Scan for the cell matching the given text and deliver its [X, Y] coordinate at center. 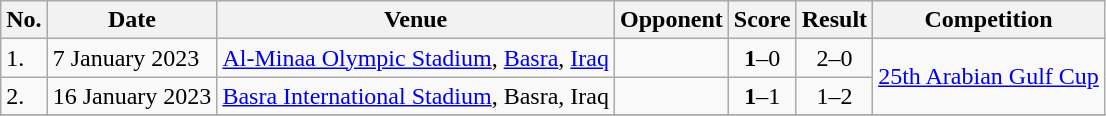
16 January 2023 [132, 96]
2. [24, 96]
25th Arabian Gulf Cup [989, 77]
7 January 2023 [132, 58]
Al-Minaa Olympic Stadium, Basra, Iraq [416, 58]
1–0 [762, 58]
Opponent [672, 20]
Basra International Stadium, Basra, Iraq [416, 96]
Score [762, 20]
1–1 [762, 96]
1. [24, 58]
No. [24, 20]
Venue [416, 20]
Result [834, 20]
Competition [989, 20]
2–0 [834, 58]
1–2 [834, 96]
Date [132, 20]
